Determine the (x, y) coordinate at the center of the cell enclosing the given text.  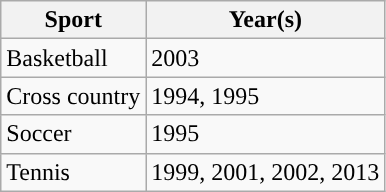
Year(s) (266, 20)
Basketball (74, 58)
Soccer (74, 134)
Cross country (74, 96)
2003 (266, 58)
Tennis (74, 172)
1995 (266, 134)
1999, 2001, 2002, 2013 (266, 172)
Sport (74, 20)
1994, 1995 (266, 96)
